Pinpoint the cell where the given text exists, returning its (x, y) midpoint coordinate. 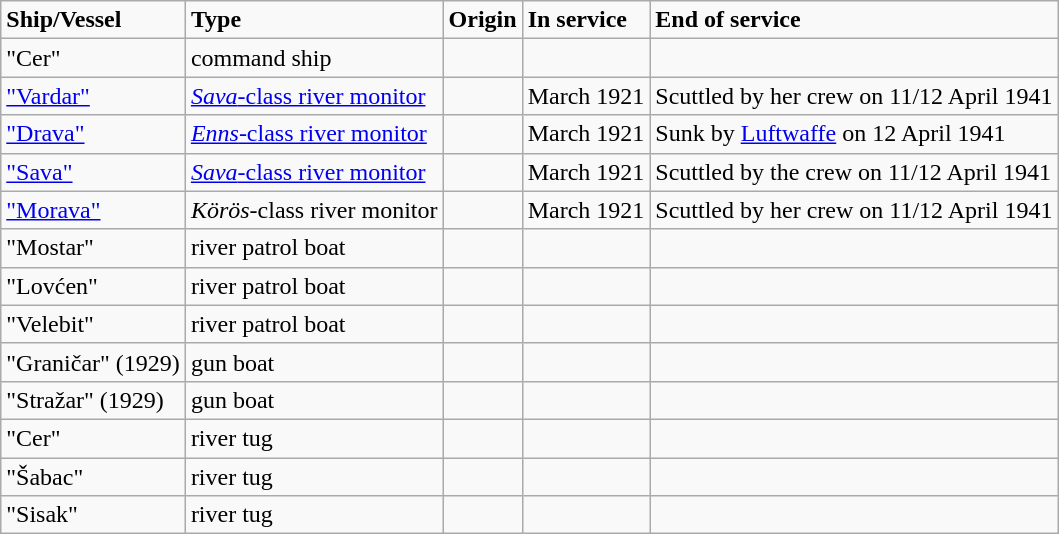
"Graničar" (1929) (94, 362)
"Sava" (94, 172)
"Šabac" (94, 477)
End of service (854, 20)
Körös-class river monitor (314, 210)
"Mostar" (94, 248)
"Lovćen" (94, 286)
Type (314, 20)
command ship (314, 58)
Origin (482, 20)
Ship/Vessel (94, 20)
"Morava" (94, 210)
"Vardar" (94, 96)
Scuttled by the crew on 11/12 April 1941 (854, 172)
Sunk by Luftwaffe on 12 April 1941 (854, 134)
"Drava" (94, 134)
"Sisak" (94, 515)
In service (586, 20)
"Stražar" (1929) (94, 400)
Enns-class river monitor (314, 134)
"Velebit" (94, 324)
